Scan for the cell matching the given text and deliver its [x, y] coordinate at center. 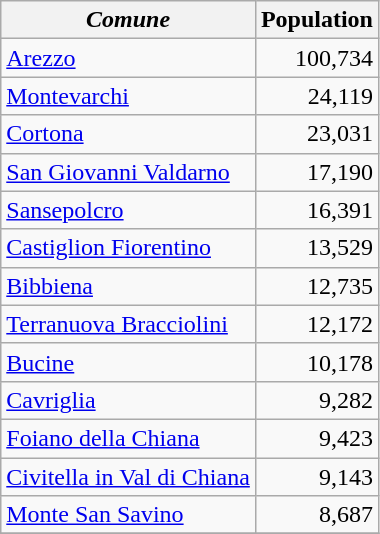
24,119 [316, 96]
Bibbiena [128, 286]
Monte San Savino [128, 515]
Terranuova Bracciolini [128, 324]
Cavriglia [128, 400]
16,391 [316, 210]
23,031 [316, 134]
13,529 [316, 248]
Bucine [128, 362]
9,282 [316, 400]
Sansepolcro [128, 210]
Foiano della Chiana [128, 438]
Montevarchi [128, 96]
9,423 [316, 438]
San Giovanni Valdarno [128, 172]
8,687 [316, 515]
100,734 [316, 58]
Arezzo [128, 58]
12,172 [316, 324]
Civitella in Val di Chiana [128, 477]
Castiglion Fiorentino [128, 248]
10,178 [316, 362]
Cortona [128, 134]
Comune [128, 20]
Population [316, 20]
12,735 [316, 286]
17,190 [316, 172]
9,143 [316, 477]
